Provide the (x, y) coordinate of the cell's center where the given text is located.  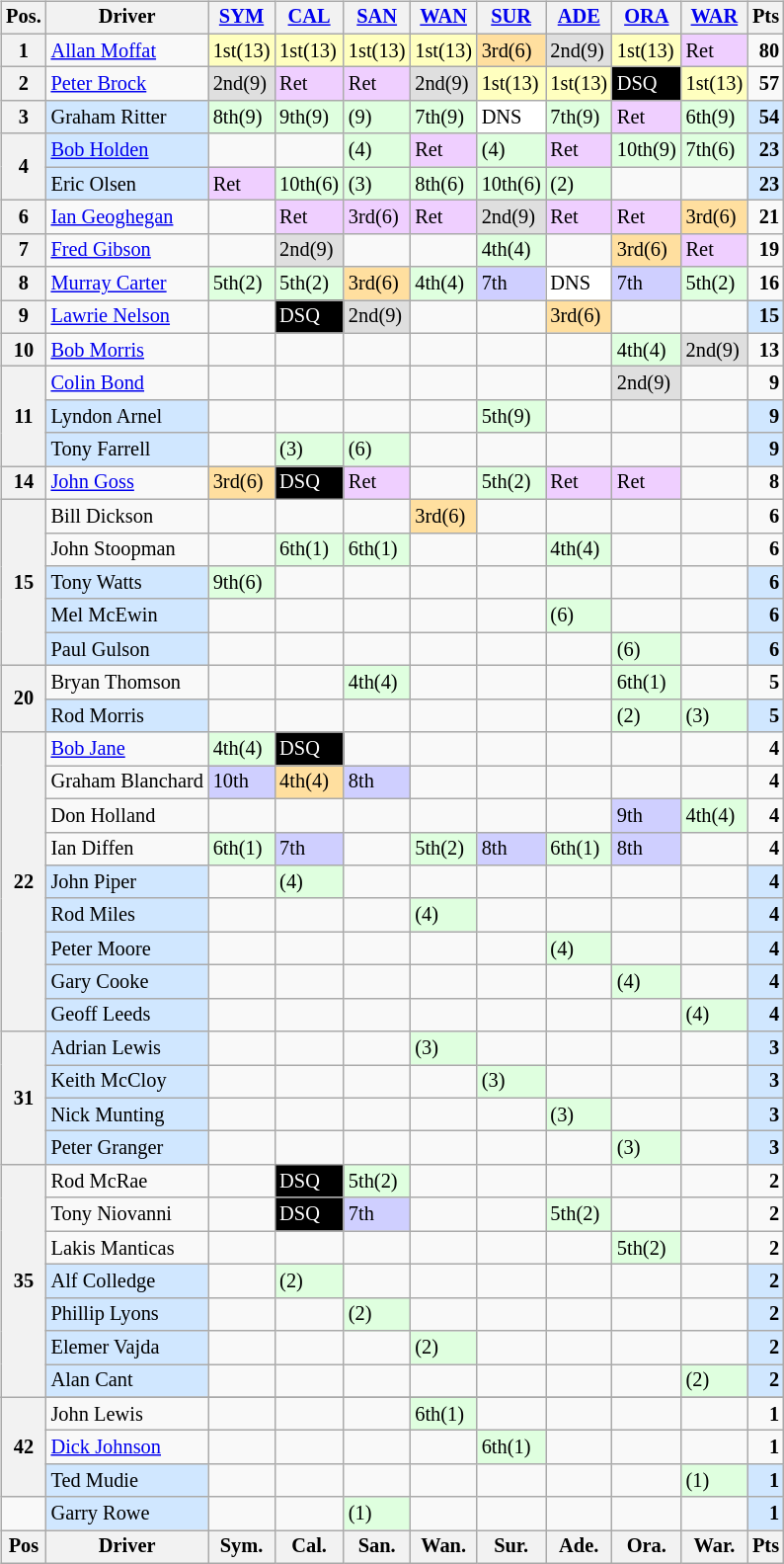
80 (766, 50)
20 (24, 700)
Peter Moore (127, 948)
SYM (241, 18)
Ade. (579, 1547)
35 (24, 1281)
Alf Colledge (127, 1281)
Allan Moffat (127, 50)
(9) (377, 118)
Elemer Vajda (127, 1348)
9th(6) (241, 583)
WAR (715, 18)
Dick Johnson (127, 1447)
Ora. (647, 1547)
CAL (309, 18)
Tony Niovanni (127, 1214)
22 (24, 881)
10th (241, 782)
Lawrie Nelson (127, 317)
Don Holland (127, 815)
14 (24, 483)
31 (24, 1099)
Nick Munting (127, 1114)
SAN (377, 18)
Rod Morris (127, 715)
Garry Rowe (127, 1514)
Mel McEwin (127, 616)
ADE (579, 18)
Sur. (511, 1547)
19 (766, 250)
Ted Mudie (127, 1481)
Colin Bond (127, 383)
7th(6) (715, 150)
Geoff Leeds (127, 1015)
Bill Dickson (127, 516)
John Stoopman (127, 549)
John Lewis (127, 1414)
SUR (511, 18)
Pos. (24, 18)
ORA (647, 18)
Tony Farrell (127, 450)
11 (24, 417)
Rod McRae (127, 1182)
Gary Cooke (127, 982)
Paul Gulson (127, 649)
9th(9) (309, 118)
6th(9) (715, 118)
Fred Gibson (127, 250)
21 (766, 217)
16 (766, 284)
Peter Brock (127, 84)
Graham Ritter (127, 118)
Adrian Lewis (127, 1048)
Rod Miles (127, 915)
10th(9) (647, 150)
Bob Morris (127, 350)
John Goss (127, 483)
Ian Geoghegan (127, 217)
8th(6) (442, 184)
8th(9) (241, 118)
Sym. (241, 1547)
Peter Granger (127, 1148)
Phillip Lyons (127, 1314)
John Piper (127, 882)
Murray Carter (127, 284)
Lyndon Arnel (127, 417)
57 (766, 84)
Bob Holden (127, 150)
Pos (24, 1547)
Eric Olsen (127, 184)
Tony Watts (127, 583)
Keith McCloy (127, 1082)
Cal. (309, 1547)
Bob Jane (127, 749)
Bryan Thomson (127, 683)
42 (24, 1446)
War. (715, 1547)
Wan. (442, 1547)
Lakis Manticas (127, 1248)
Ian Diffen (127, 849)
Graham Blanchard (127, 782)
7 (24, 250)
5th(9) (511, 417)
10 (24, 350)
San. (377, 1547)
WAN (442, 18)
54 (766, 118)
13 (766, 350)
9th (647, 815)
Alan Cant (127, 1381)
